Provide the [X, Y] coordinate of the cell's center where the given text is located.  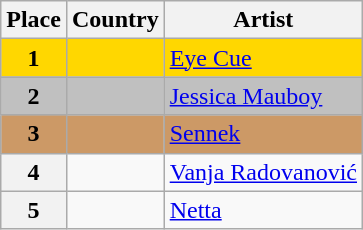
Netta [263, 210]
Eye Cue [263, 58]
1 [34, 58]
Vanja Radovanović [263, 172]
4 [34, 172]
Country [115, 20]
2 [34, 96]
5 [34, 210]
Artist [263, 20]
Place [34, 20]
3 [34, 134]
Jessica Mauboy [263, 96]
Sennek [263, 134]
